From the cell containing the given text, extract its center point as [x, y] coordinate. 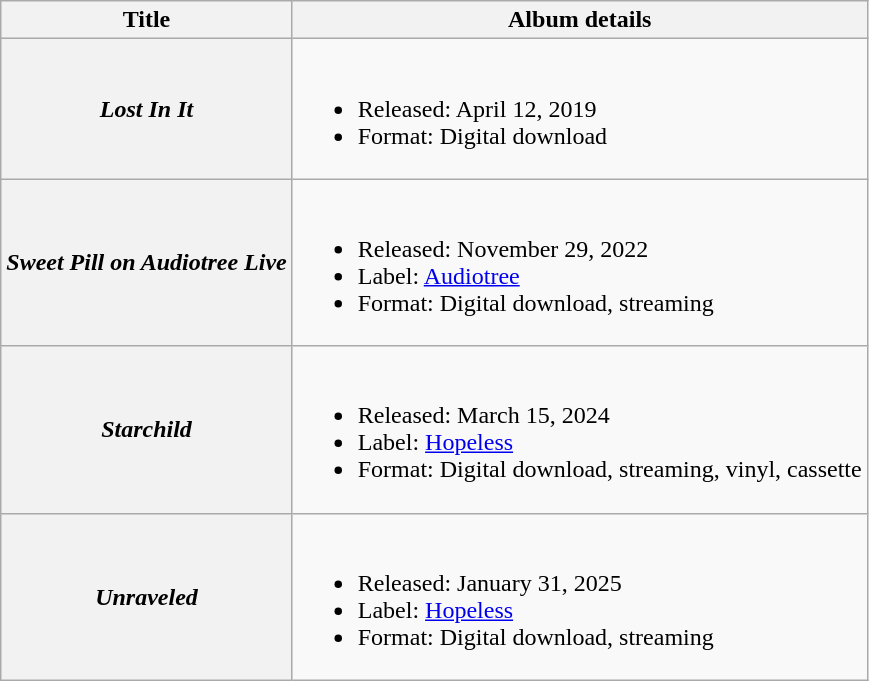
Album details [580, 20]
Released: November 29, 2022Label: AudiotreeFormat: Digital download, streaming [580, 262]
Released: April 12, 2019Format: Digital download [580, 109]
Title [146, 20]
Unraveled [146, 596]
Released: March 15, 2024Label: HopelessFormat: Digital download, streaming, vinyl, cassette [580, 430]
Released: January 31, 2025Label: HopelessFormat: Digital download, streaming [580, 596]
Starchild [146, 430]
Lost In It [146, 109]
Sweet Pill on Audiotree Live [146, 262]
